Capture the cell that displays the provided text and extract its (x, y) central coordinate. 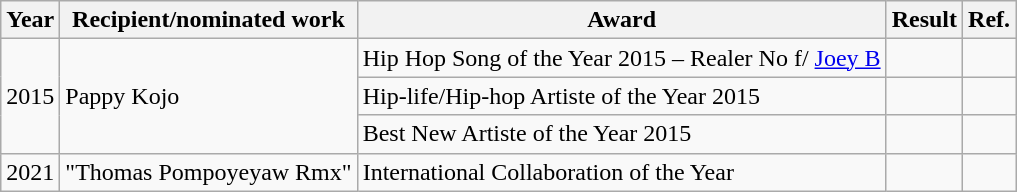
Award (622, 20)
Ref. (990, 20)
Hip-life/Hip-hop Artiste of the Year 2015 (622, 96)
Year (30, 20)
International Collaboration of the Year (622, 172)
2021 (30, 172)
Best New Artiste of the Year 2015 (622, 134)
2015 (30, 96)
Hip Hop Song of the Year 2015 – Realer No f/ Joey B (622, 58)
Recipient/nominated work (208, 20)
Result (924, 20)
"Thomas Pompoyeyaw Rmx" (208, 172)
Pappy Kojo (208, 96)
